Detect which cell encompasses the target text, then output its [x, y] center coordinate. 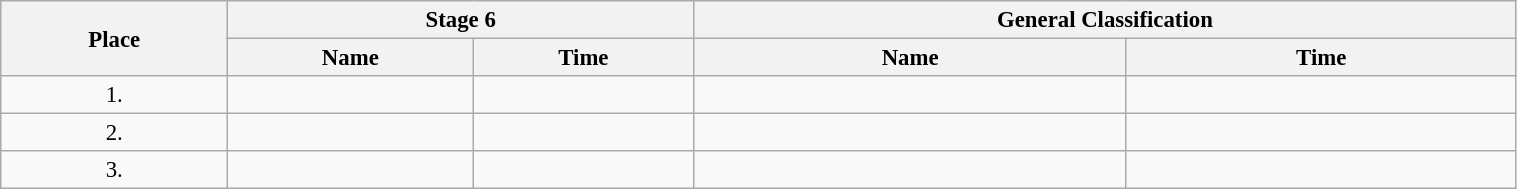
Stage 6 [461, 20]
2. [114, 133]
1. [114, 95]
3. [114, 170]
General Classification [1105, 20]
Place [114, 38]
